Detect which cell encompasses the target text, then output its (x, y) center coordinate. 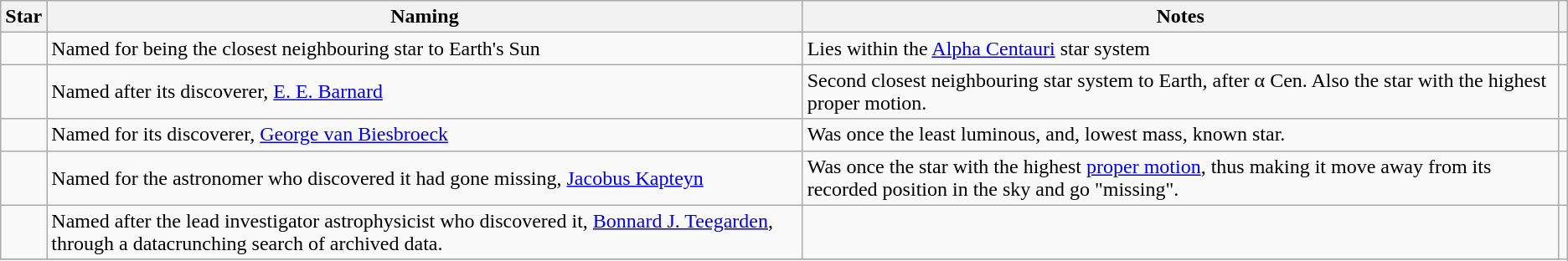
Was once the least luminous, and, lowest mass, known star. (1180, 135)
Notes (1180, 17)
Named after its discoverer, E. E. Barnard (425, 92)
Was once the star with the highest proper motion, thus making it move away from its recorded position in the sky and go "missing". (1180, 177)
Star (23, 17)
Second closest neighbouring star system to Earth, after α Cen. Also the star with the highest proper motion. (1180, 92)
Lies within the Alpha Centauri star system (1180, 49)
Named after the lead investigator astrophysicist who discovered it, Bonnard J. Teegarden, through a datacrunching search of archived data. (425, 233)
Named for its discoverer, George van Biesbroeck (425, 135)
Named for being the closest neighbouring star to Earth's Sun (425, 49)
Naming (425, 17)
Named for the astronomer who discovered it had gone missing, Jacobus Kapteyn (425, 177)
